Output the (X, Y) coordinate of the center of the cell containing the given text.  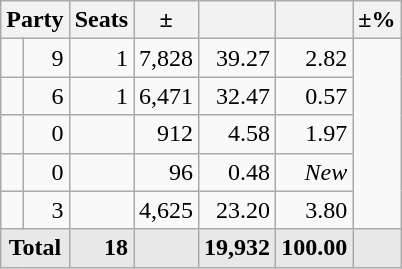
912 (166, 134)
3 (46, 210)
2.82 (314, 58)
4,625 (166, 210)
Total (35, 248)
39.27 (238, 58)
0.48 (238, 172)
4.58 (238, 134)
New (314, 172)
18 (101, 248)
Party (35, 20)
7,828 (166, 58)
9 (46, 58)
± (166, 20)
32.47 (238, 96)
1.97 (314, 134)
6,471 (166, 96)
19,932 (238, 248)
23.20 (238, 210)
3.80 (314, 210)
100.00 (314, 248)
0.57 (314, 96)
96 (166, 172)
±% (377, 20)
6 (46, 96)
Seats (101, 20)
